Search for the cell housing the specified text and yield its (x, y) center coordinate. 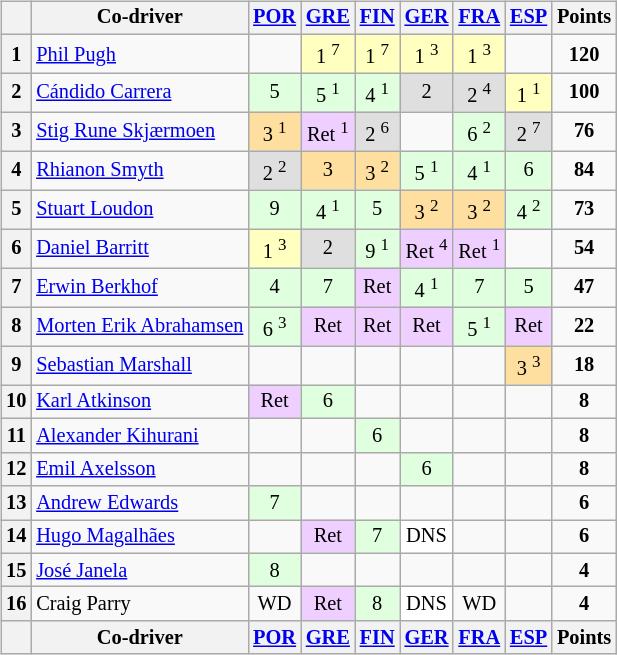
12 (16, 469)
Alexander Kihurani (140, 436)
6 3 (274, 326)
2 4 (479, 92)
73 (584, 210)
22 (584, 326)
10 (16, 402)
3 3 (528, 366)
Rhianon Smyth (140, 170)
3 1 (274, 132)
Emil Axelsson (140, 469)
Sebastian Marshall (140, 366)
13 (16, 503)
Morten Erik Abrahamsen (140, 326)
2 2 (274, 170)
Stig Rune Skjærmoen (140, 132)
9 1 (378, 248)
Karl Atkinson (140, 402)
54 (584, 248)
11 (16, 436)
Phil Pugh (140, 54)
47 (584, 288)
15 (16, 570)
1 1 (528, 92)
6 2 (479, 132)
84 (584, 170)
2 7 (528, 132)
16 (16, 604)
120 (584, 54)
Stuart Loudon (140, 210)
14 (16, 537)
Craig Parry (140, 604)
Cándido Carrera (140, 92)
Daniel Barritt (140, 248)
Erwin Berkhof (140, 288)
1 (16, 54)
100 (584, 92)
Ret 4 (427, 248)
4 2 (528, 210)
2 6 (378, 132)
Hugo Magalhães (140, 537)
76 (584, 132)
18 (584, 366)
Andrew Edwards (140, 503)
José Janela (140, 570)
